Locate the cell with the specified text and output its (X, Y) center coordinate. 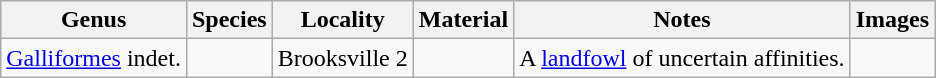
Genus (94, 20)
Galliformes indet. (94, 58)
Locality (342, 20)
Brooksville 2 (342, 58)
Notes (682, 20)
Images (892, 20)
Species (229, 20)
A landfowl of uncertain affinities. (682, 58)
Material (463, 20)
